Identify which cell holds the provided text, then report its [x, y] central coordinate. 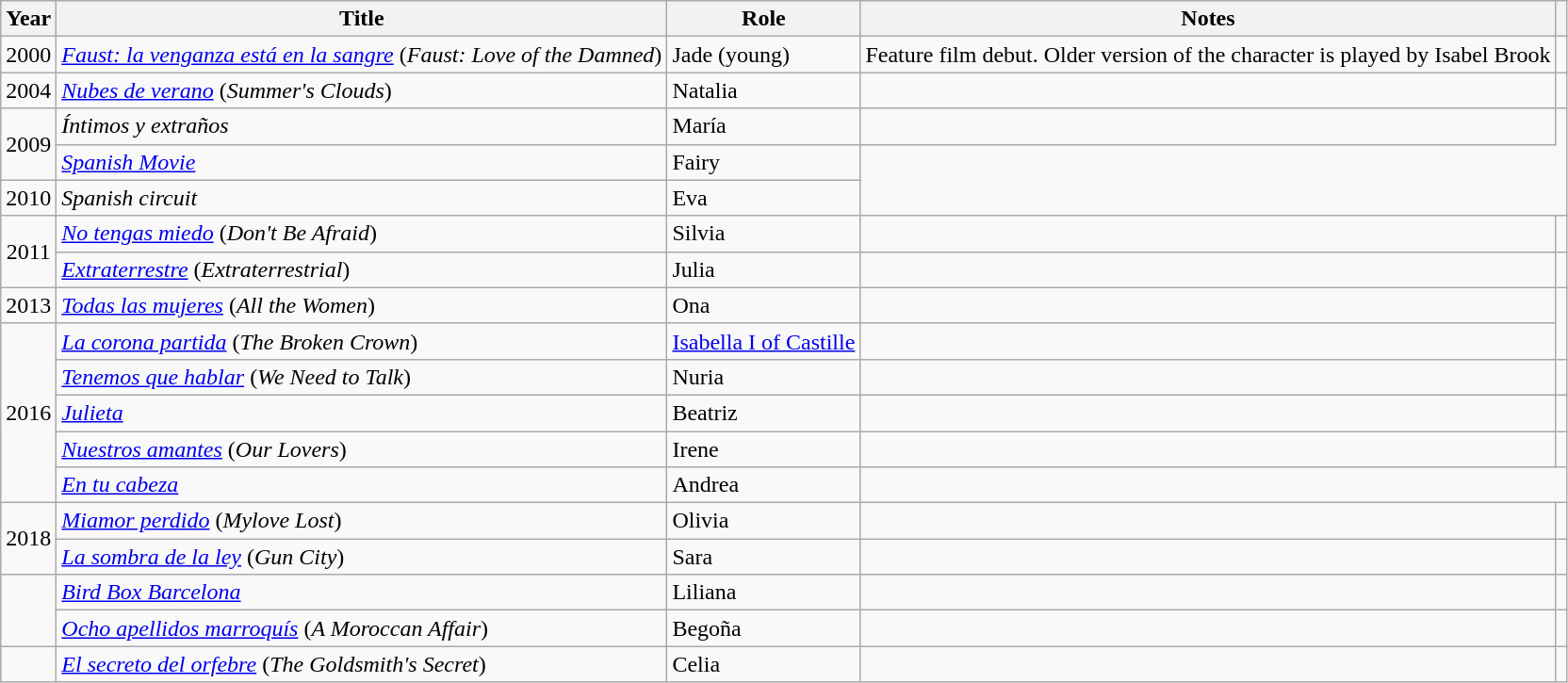
Spanish circuit [362, 198]
Isabella I of Castille [763, 341]
Begoña [763, 628]
Andrea [763, 485]
2013 [28, 305]
Title [362, 19]
Liliana [763, 593]
Eva [763, 198]
Role [763, 19]
Nubes de verano (Summer's Clouds) [362, 90]
Bird Box Barcelona [362, 593]
Ocho apellidos marroquís (A Moroccan Affair) [362, 628]
Julia [763, 269]
Tenemos que hablar (We Need to Talk) [362, 377]
Feature film debut. Older version of the character is played by Isabel Brook [1208, 55]
La corona partida (The Broken Crown) [362, 341]
Year [28, 19]
Ona [763, 305]
2018 [28, 539]
2004 [28, 90]
María [763, 126]
Extraterrestre (Extraterrestrial) [362, 269]
Íntimos y extraños [362, 126]
Julieta [362, 413]
Faust: la venganza está en la sangre (Faust: Love of the Damned) [362, 55]
2009 [28, 144]
Sara [763, 557]
Silvia [763, 234]
Spanish Movie [362, 162]
Nuria [763, 377]
La sombra de la ley (Gun City) [362, 557]
Jade (young) [763, 55]
2016 [28, 413]
Olivia [763, 521]
No tengas miedo (Don't Be Afraid) [362, 234]
En tu cabeza [362, 485]
2000 [28, 55]
Miamor perdido (Mylove Lost) [362, 521]
2010 [28, 198]
Celia [763, 664]
Notes [1208, 19]
Nuestros amantes (Our Lovers) [362, 449]
Irene [763, 449]
Fairy [763, 162]
Beatriz [763, 413]
Todas las mujeres (All the Women) [362, 305]
El secreto del orfebre (The Goldsmith's Secret) [362, 664]
2011 [28, 252]
Natalia [763, 90]
